Provide the [x, y] coordinate of the cell's center where the given text is located.  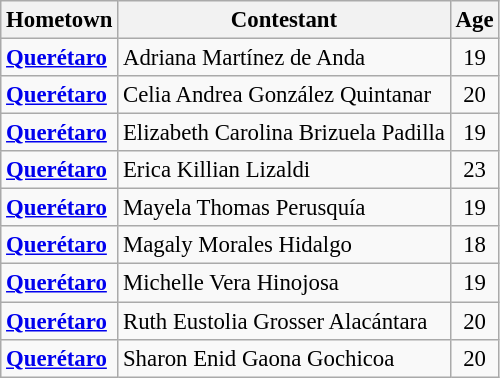
Celia Andrea González Quintanar [284, 95]
Age [474, 20]
18 [474, 245]
23 [474, 170]
Adriana Martínez de Anda [284, 58]
Erica Killian Lizaldi [284, 170]
Contestant [284, 20]
Magaly Morales Hidalgo [284, 245]
Hometown [60, 20]
Sharon Enid Gaona Gochicoa [284, 358]
Ruth Eustolia Grosser Alacántara [284, 321]
Michelle Vera Hinojosa [284, 283]
Mayela Thomas Perusquía [284, 208]
Elizabeth Carolina Brizuela Padilla [284, 133]
